Determine the [x, y] coordinate at the center of the cell enclosing the given text.  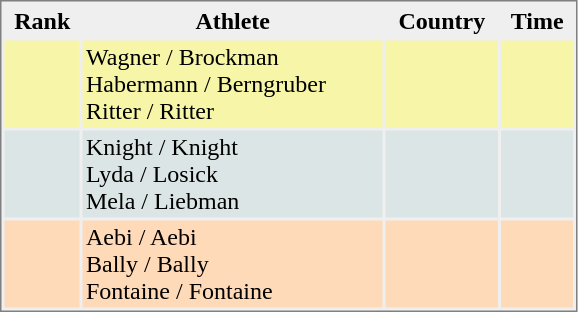
Rank [42, 20]
Wagner / BrockmanHabermann / BerngruberRitter / Ritter [232, 84]
Time [537, 20]
Athlete [232, 20]
Aebi / AebiBally / BallyFontaine / Fontaine [232, 264]
Knight / KnightLyda / LosickMela / Liebman [232, 174]
Country [442, 20]
